Return [X, Y] of the center of cell containing provided text 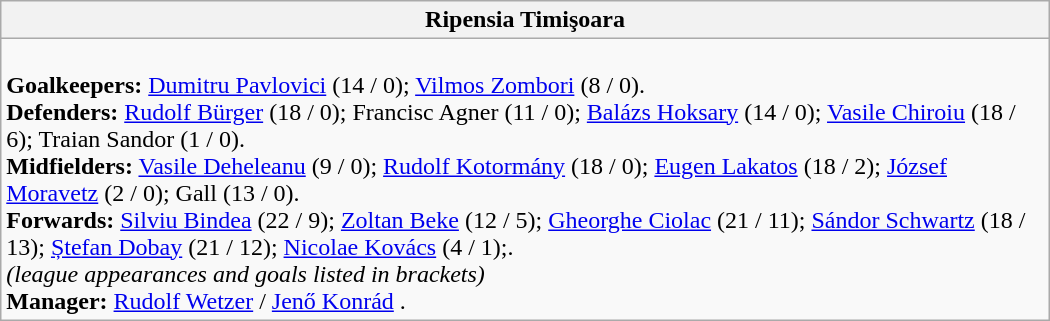
Ripensia Timişoara [525, 20]
